Return the [X, Y] coordinate for the center point of the cell that contains the specified text.  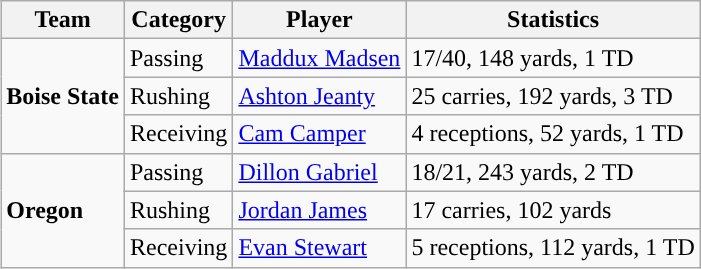
Statistics [553, 20]
Player [320, 20]
Dillon Gabriel [320, 172]
Team [63, 20]
17 carries, 102 yards [553, 210]
Oregon [63, 210]
17/40, 148 yards, 1 TD [553, 58]
Jordan James [320, 210]
Category [178, 20]
Boise State [63, 96]
Maddux Madsen [320, 58]
25 carries, 192 yards, 3 TD [553, 96]
5 receptions, 112 yards, 1 TD [553, 248]
4 receptions, 52 yards, 1 TD [553, 134]
Evan Stewart [320, 248]
Ashton Jeanty [320, 96]
Cam Camper [320, 134]
18/21, 243 yards, 2 TD [553, 172]
